For the text-containing cell, return its midpoint in (x, y) coordinate format. 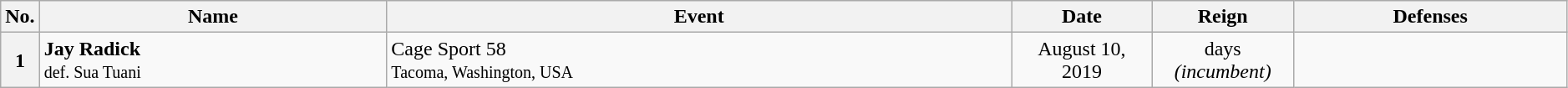
Defenses (1430, 17)
Cage Sport 58Tacoma, Washington, USA (699, 60)
Event (699, 17)
August 10, 2019 (1081, 60)
Jay Radickdef. Sua Tuani (213, 60)
1 (20, 60)
Name (213, 17)
Reign (1223, 17)
days(incumbent) (1223, 60)
No. (20, 17)
Date (1081, 17)
